From the cell containing the given text, extract its center point as (X, Y) coordinate. 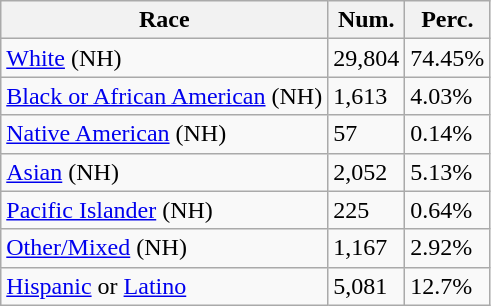
Hispanic or Latino (164, 286)
Race (164, 20)
29,804 (366, 58)
Native American (NH) (164, 134)
0.64% (448, 210)
Other/Mixed (NH) (164, 248)
1,167 (366, 248)
225 (366, 210)
74.45% (448, 58)
5.13% (448, 172)
White (NH) (164, 58)
1,613 (366, 96)
4.03% (448, 96)
2.92% (448, 248)
Perc. (448, 20)
57 (366, 134)
Num. (366, 20)
Black or African American (NH) (164, 96)
0.14% (448, 134)
5,081 (366, 286)
Pacific Islander (NH) (164, 210)
12.7% (448, 286)
Asian (NH) (164, 172)
2,052 (366, 172)
